Extract the (X, Y) coordinate from the center of the cell holding the provided text.  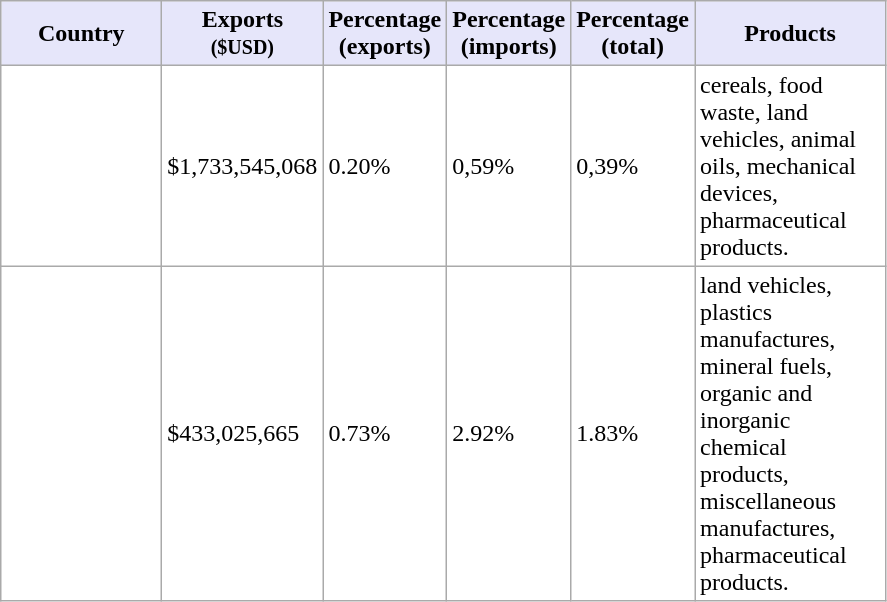
0.20% (385, 166)
cereals, food waste, land vehicles, animal oils, mechanical devices, pharmaceutical products. (790, 166)
Percentage (total) (633, 34)
Percentage (imports) (509, 34)
Country (82, 34)
$1,733,545,068 (242, 166)
1.83% (633, 434)
0,39% (633, 166)
Products (790, 34)
2.92% (509, 434)
0.73% (385, 434)
Exports($USD) (242, 34)
Percentage (exports) (385, 34)
$433,025,665 (242, 434)
land vehicles, plastics manufactures, mineral fuels, organic and inorganic chemical products, miscellaneous manufactures, pharmaceutical products. (790, 434)
0,59% (509, 166)
